Identify which cell holds the provided text, then report its [x, y] central coordinate. 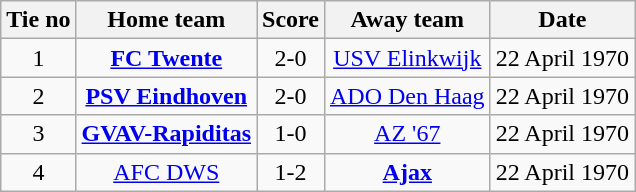
Tie no [38, 20]
Away team [407, 20]
2 [38, 96]
GVAV-Rapiditas [166, 134]
USV Elinkwijk [407, 58]
FC Twente [166, 58]
4 [38, 172]
Ajax [407, 172]
Score [290, 20]
1-2 [290, 172]
3 [38, 134]
Date [562, 20]
PSV Eindhoven [166, 96]
ADO Den Haag [407, 96]
1 [38, 58]
AZ '67 [407, 134]
1-0 [290, 134]
Home team [166, 20]
AFC DWS [166, 172]
